Return (X, Y) of the center of cell containing provided text 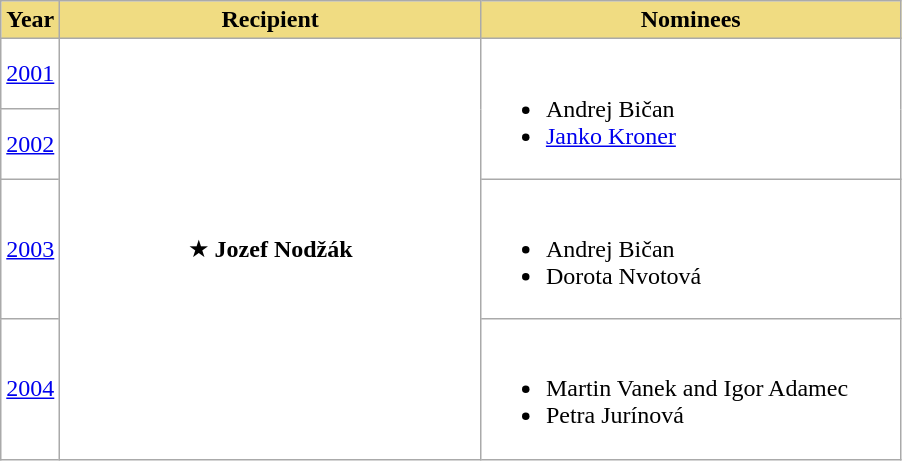
★ Jozef Nodžák (270, 249)
Martin Vanek and Igor AdamecPetra Jurínová (690, 389)
Recipient (270, 20)
Nominees (690, 20)
2003 (30, 249)
2002 (30, 144)
2004 (30, 389)
2001 (30, 74)
Andrej BičanDorota Nvotová (690, 249)
Year (30, 20)
Andrej BičanJanko Kroner (690, 109)
